Return the (X, Y) coordinate for the center point of the cell that contains the specified text.  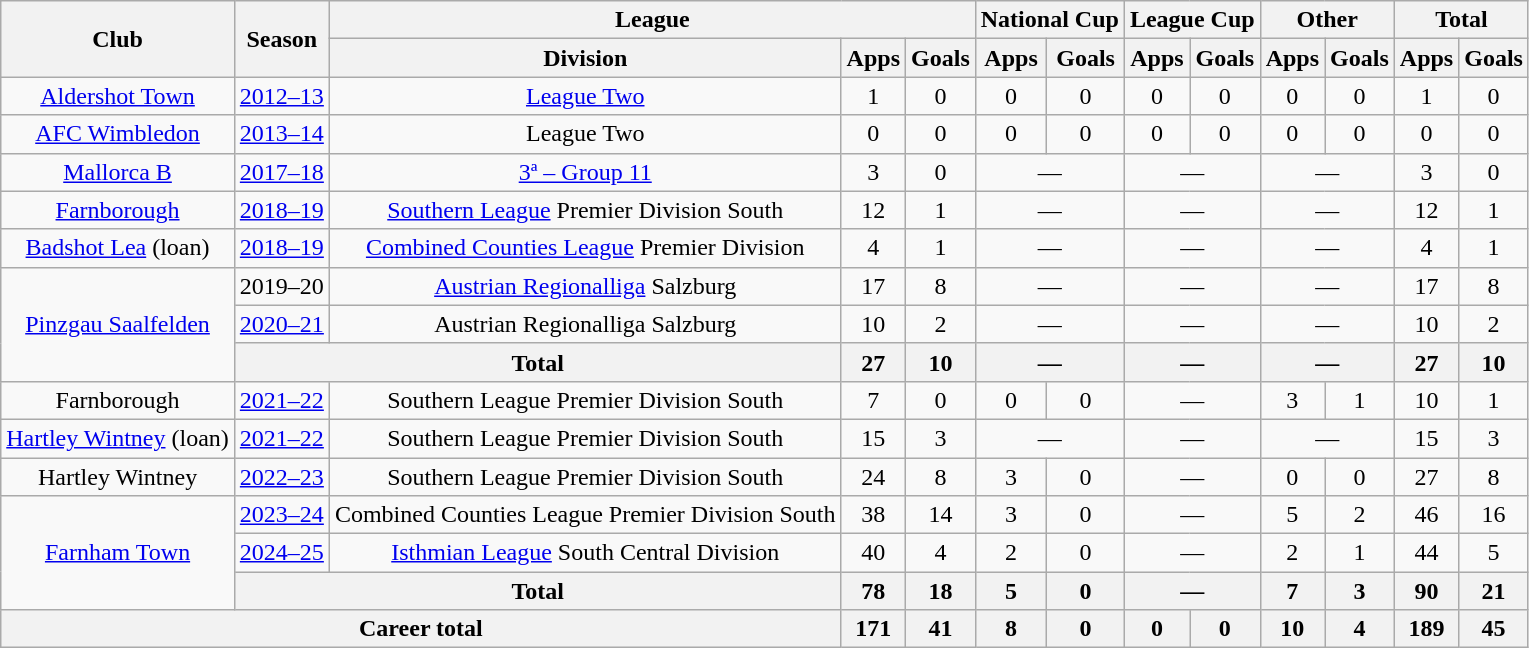
Season (282, 39)
2019–20 (282, 286)
2023–24 (282, 515)
2012–13 (282, 96)
24 (873, 477)
Career total (421, 629)
National Cup (1050, 20)
Pinzgau Saalfelden (118, 324)
21 (1494, 591)
171 (873, 629)
14 (941, 515)
46 (1426, 515)
Aldershot Town (118, 96)
2022–23 (282, 477)
League Cup (1192, 20)
Badshot Lea (loan) (118, 248)
38 (873, 515)
2020–21 (282, 324)
2013–14 (282, 134)
Other (1327, 20)
16 (1494, 515)
League (652, 20)
3ª – Group 11 (585, 172)
Hartley Wintney (loan) (118, 438)
Mallorca B (118, 172)
Combined Counties League Premier Division (585, 248)
40 (873, 553)
2024–25 (282, 553)
41 (941, 629)
Club (118, 39)
189 (1426, 629)
Combined Counties League Premier Division South (585, 515)
Division (585, 58)
Farnham Town (118, 553)
90 (1426, 591)
2017–18 (282, 172)
AFC Wimbledon (118, 134)
Isthmian League South Central Division (585, 553)
44 (1426, 553)
18 (941, 591)
Hartley Wintney (118, 477)
78 (873, 591)
45 (1494, 629)
